From the cell containing the given text, extract its center point as [X, Y] coordinate. 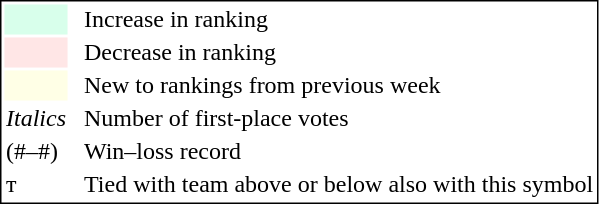
Increase in ranking [338, 19]
Win–loss record [338, 151]
т [36, 185]
New to rankings from previous week [338, 85]
Decrease in ranking [338, 53]
Tied with team above or below also with this symbol [338, 185]
(#–#) [36, 151]
Italics [36, 119]
Number of first-place votes [338, 119]
